From the cell containing the given text, extract its center point as [x, y] coordinate. 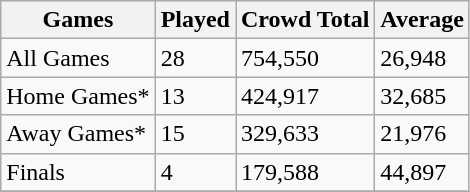
28 [195, 58]
Average [422, 20]
Away Games* [78, 134]
Home Games* [78, 96]
44,897 [422, 172]
21,976 [422, 134]
754,550 [306, 58]
All Games [78, 58]
Played [195, 20]
Crowd Total [306, 20]
32,685 [422, 96]
Finals [78, 172]
13 [195, 96]
179,588 [306, 172]
15 [195, 134]
26,948 [422, 58]
424,917 [306, 96]
329,633 [306, 134]
4 [195, 172]
Games [78, 20]
